Search for the cell housing the specified text and yield its [X, Y] center coordinate. 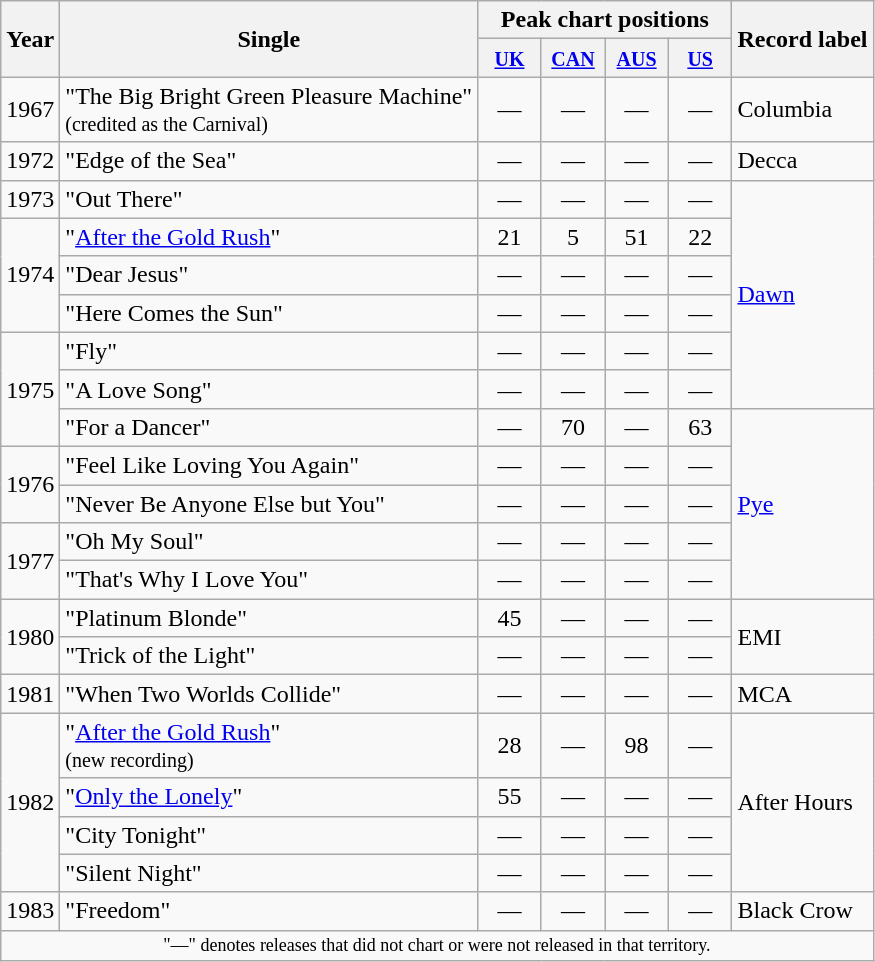
1983 [30, 911]
"Feel Like Loving You Again" [269, 465]
Decca [802, 161]
"That's Why I Love You" [269, 580]
22 [700, 237]
"When Two Worlds Collide" [269, 694]
"Trick of the Light" [269, 656]
1976 [30, 484]
"Dear Jesus" [269, 275]
Year [30, 39]
"Never Be Anyone Else but You" [269, 503]
55 [510, 797]
5 [573, 237]
"City Tonight" [269, 835]
Peak chart positions [605, 20]
Black Crow [802, 911]
"Edge of the Sea" [269, 161]
1981 [30, 694]
1982 [30, 802]
UK [510, 58]
Columbia [802, 110]
"Oh My Soul" [269, 542]
Dawn [802, 294]
"Only the Lonely" [269, 797]
1980 [30, 637]
1974 [30, 275]
"A Love Song" [269, 389]
"Fly" [269, 351]
"Platinum Blonde" [269, 618]
Pye [802, 503]
"After the Gold Rush" (new recording) [269, 746]
EMI [802, 637]
63 [700, 427]
28 [510, 746]
"—" denotes releases that did not chart or were not released in that territory. [437, 946]
CAN [573, 58]
1972 [30, 161]
"After the Gold Rush" [269, 237]
98 [637, 746]
1967 [30, 110]
21 [510, 237]
After Hours [802, 802]
"Here Comes the Sun" [269, 313]
45 [510, 618]
MCA [802, 694]
51 [637, 237]
US [700, 58]
"Out There" [269, 199]
1975 [30, 389]
"Silent Night" [269, 873]
AUS [637, 58]
Record label [802, 39]
"For a Dancer" [269, 427]
"The Big Bright Green Pleasure Machine" (credited as the Carnival) [269, 110]
1973 [30, 199]
70 [573, 427]
"Freedom" [269, 911]
1977 [30, 561]
Single [269, 39]
